Output the [x, y] coordinate of the center of the cell containing the given text.  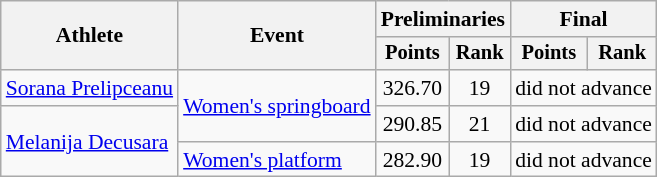
326.70 [413, 88]
Final [584, 19]
19 [480, 88]
Event [277, 36]
Women's springboard [277, 106]
Preliminaries [443, 19]
290.85 [413, 124]
21 [480, 124]
Sorana Prelipceanu [90, 88]
Melanija Decusara [90, 142]
Athlete [90, 36]
